Determine the [x, y] coordinate at the center of the cell enclosing the given text.  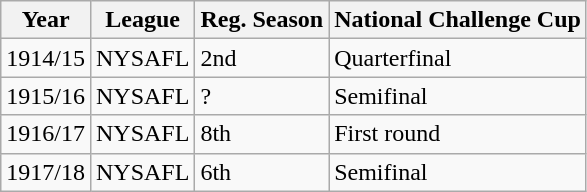
Year [46, 20]
1915/16 [46, 96]
2nd [262, 58]
First round [458, 134]
1916/17 [46, 134]
Reg. Season [262, 20]
6th [262, 172]
National Challenge Cup [458, 20]
1917/18 [46, 172]
? [262, 96]
1914/15 [46, 58]
8th [262, 134]
Quarterfinal [458, 58]
League [142, 20]
